Return [x, y] of the center of cell containing provided text 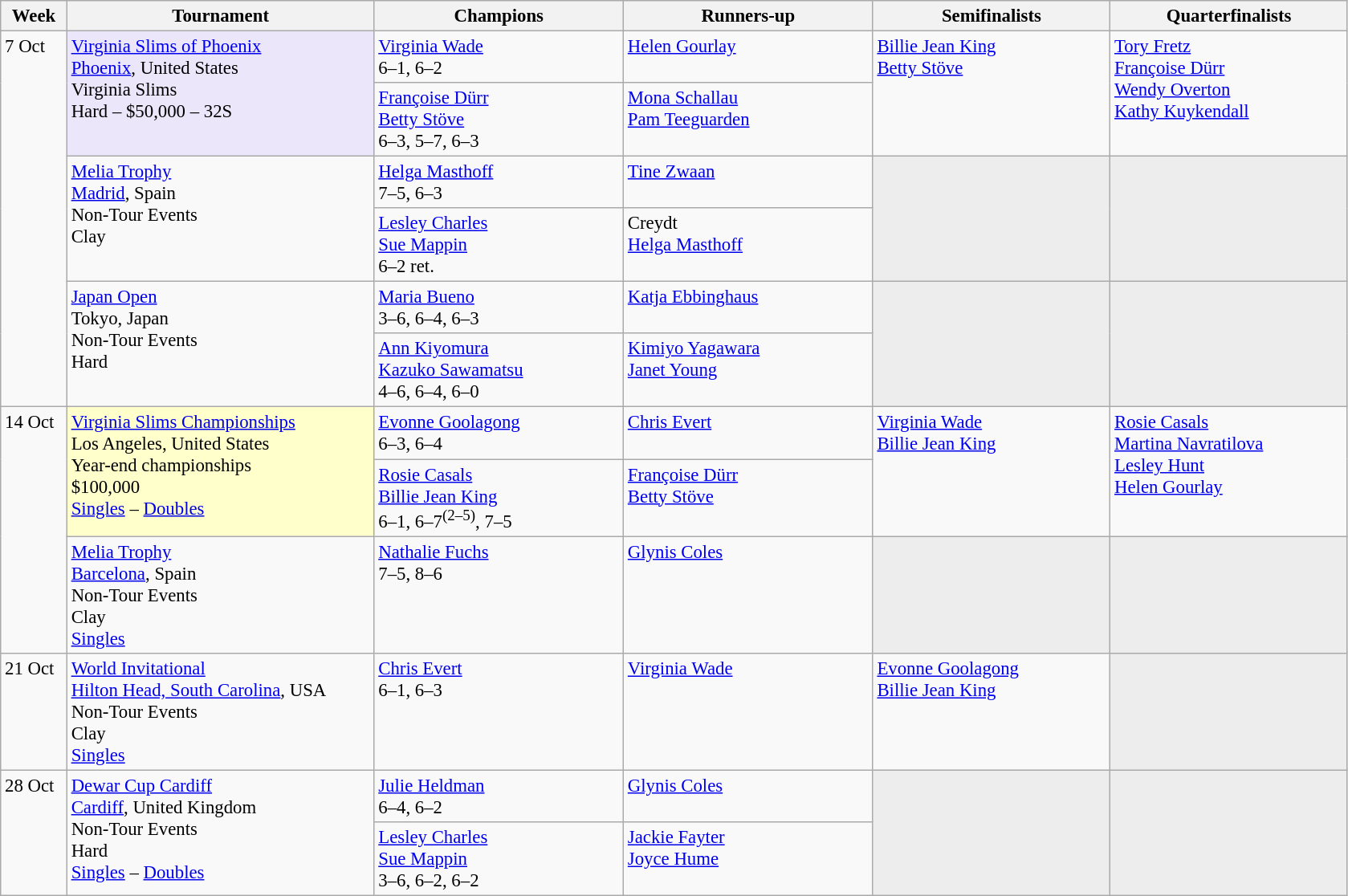
Rosie Casals Billie Jean King6–1, 6–7(2–5), 7–5 [499, 498]
Ann Kiyomura Kazuko Sawamatsu4–6, 6–4, 6–0 [499, 371]
Virginia Slims of Phoenix Phoenix, United StatesVirginia SlimsHard – $50,000 – 32S [220, 94]
Kimiyo Yagawara Janet Young [748, 371]
Chris Evert6–1, 6–3 [499, 711]
Lesley Charles Sue Mappin6–2 ret. [499, 245]
7 Oct [34, 220]
Nathalie Fuchs7–5, 8–6 [499, 595]
Helga Masthoff7–5, 6–3 [499, 183]
Françoise Dürr Betty Stöve6–3, 5–7, 6–3 [499, 120]
Julie Heldman6–4, 6–2 [499, 796]
Melia Trophy Barcelona, SpainNon-Tour EventsClaySingles [220, 595]
Chris Evert [748, 434]
Tine Zwaan [748, 183]
14 Oct [34, 530]
Dewar Cup Cardiff Cardiff, United KingdomNon-Tour EventsHardSingles – Doubles [220, 833]
Lesley Charles Sue Mappin3–6, 6–2, 6–2 [499, 859]
Maria Bueno3–6, 6–4, 6–3 [499, 308]
Katja Ebbinghaus [748, 308]
Jackie Fayter Joyce Hume [748, 859]
Rosie Casals Martina Navratilova Lesley Hunt Helen Gourlay [1229, 472]
Semifinalists [992, 16]
21 Oct [34, 711]
Virginia Slims Championships Los Angeles, United StatesYear-end championships$100,000Singles – Doubles [220, 472]
Champions [499, 16]
Creydt Helga Masthoff [748, 245]
Tournament [220, 16]
Tory Fretz Françoise Dürr Wendy Overton Kathy Kuykendall [1229, 94]
Virginia Wade Billie Jean King [992, 472]
Melia Trophy Madrid, SpainNon-Tour EventsClay [220, 219]
28 Oct [34, 833]
Evonne Goolagong Billie Jean King [992, 711]
Evonne Goolagong 6–3, 6–4 [499, 434]
Mona Schallau Pam Teeguarden [748, 120]
Runners-up [748, 16]
Françoise Dürr Betty Stöve [748, 498]
Virginia Wade [748, 711]
Quarterfinalists [1229, 16]
World Invitational Hilton Head, South Carolina, USANon-Tour EventsClaySingles [220, 711]
Virginia Wade 6–1, 6–2 [499, 58]
Billie Jean King Betty Stöve [992, 94]
Japan Open Tokyo, JapanNon-Tour EventsHard [220, 344]
Week [34, 16]
Helen Gourlay [748, 58]
